For the text-containing cell, return its midpoint in (x, y) coordinate format. 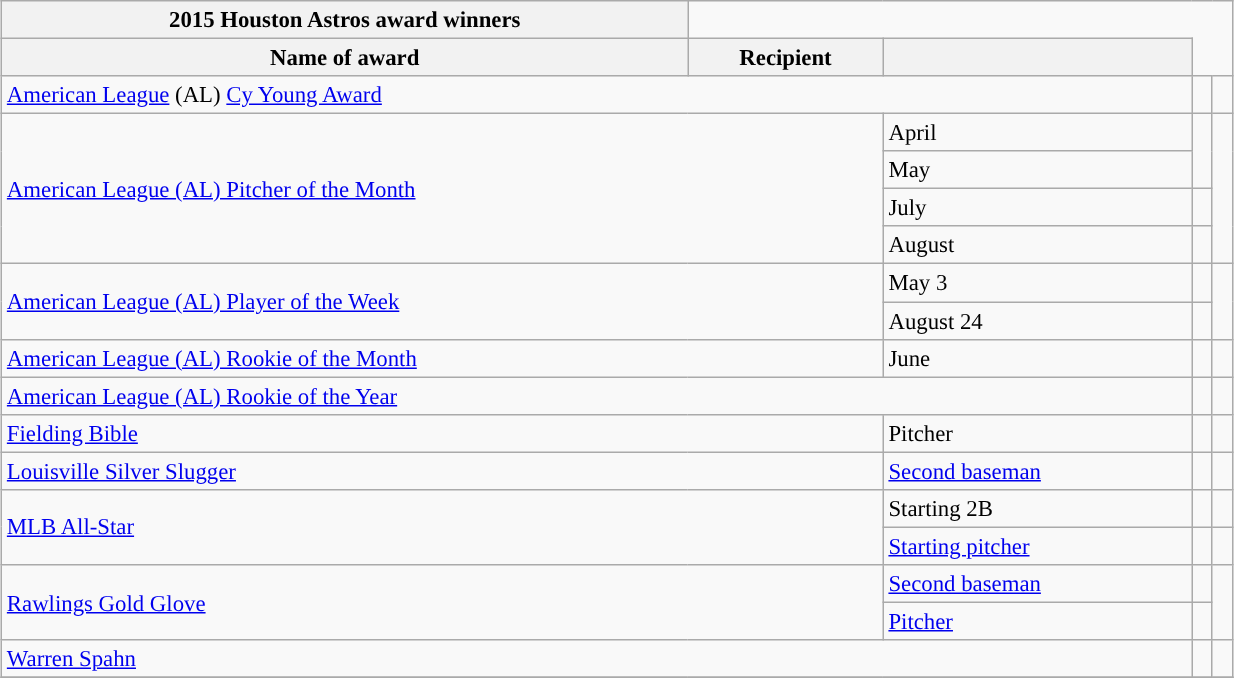
May 3 (1038, 283)
American League (AL) Pitcher of the Month (443, 189)
American League (AL) Cy Young Award (598, 95)
Name of award (345, 57)
August (1038, 245)
May (1038, 170)
Starting pitcher (1038, 546)
American League (AL) Rookie of the Month (443, 358)
2015 Houston Astros award winners (345, 20)
Recipient (786, 57)
Louisville Silver Slugger (443, 471)
June (1038, 358)
Fielding Bible (443, 433)
Rawlings Gold Glove (443, 602)
July (1038, 208)
Starting 2B (1038, 508)
April (1038, 133)
Warren Spahn (598, 659)
August 24 (1038, 321)
MLB All-Star (443, 526)
American League (AL) Rookie of the Year (598, 396)
American League (AL) Player of the Week (443, 302)
